Identify which cell holds the provided text, then report its [X, Y] central coordinate. 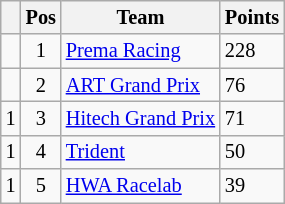
50 [252, 152]
HWA Racelab [140, 186]
228 [252, 51]
Team [140, 17]
Hitech Grand Prix [140, 118]
2 [41, 85]
39 [252, 186]
3 [41, 118]
Points [252, 17]
76 [252, 85]
5 [41, 186]
71 [252, 118]
Trident [140, 152]
Prema Racing [140, 51]
4 [41, 152]
ART Grand Prix [140, 85]
Pos [41, 17]
